Pinpoint the cell where the given text exists, returning its [X, Y] midpoint coordinate. 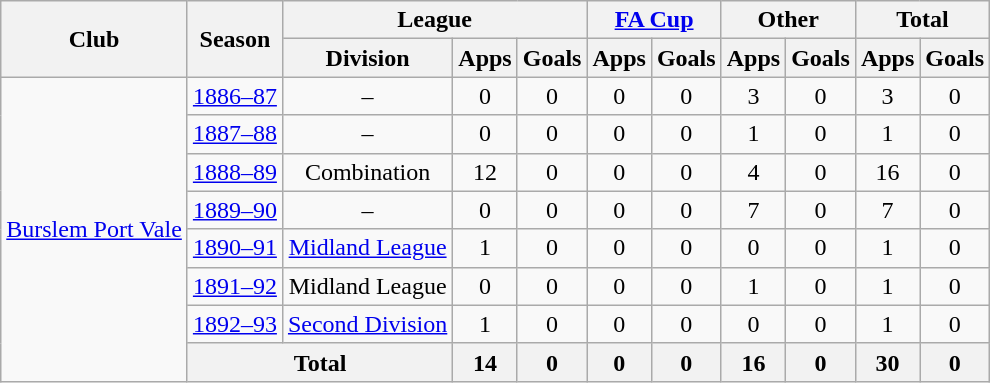
12 [485, 172]
Other [788, 20]
Burslem Port Vale [94, 229]
4 [753, 172]
1890–91 [234, 248]
1887–88 [234, 134]
Division [367, 58]
1886–87 [234, 96]
30 [887, 362]
League [434, 20]
Second Division [367, 324]
1891–92 [234, 286]
FA Cup [654, 20]
Combination [367, 172]
1892–93 [234, 324]
14 [485, 362]
Club [94, 39]
Season [234, 39]
1889–90 [234, 210]
1888–89 [234, 172]
